For the text-containing cell, return its midpoint in [x, y] coordinate format. 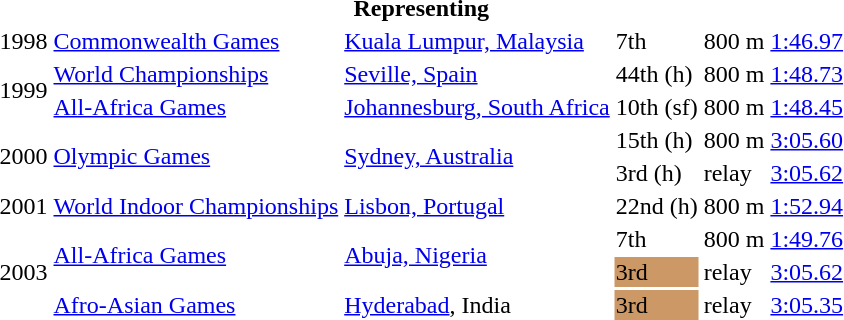
15th (h) [656, 140]
Kuala Lumpur, Malaysia [478, 41]
Hyderabad, India [478, 305]
Sydney, Australia [478, 156]
Commonwealth Games [196, 41]
22nd (h) [656, 206]
3rd (h) [656, 173]
44th (h) [656, 74]
Lisbon, Portugal [478, 206]
Olympic Games [196, 156]
World Championships [196, 74]
Johannesburg, South Africa [478, 107]
10th (sf) [656, 107]
Seville, Spain [478, 74]
Afro-Asian Games [196, 305]
World Indoor Championships [196, 206]
Abuja, Nigeria [478, 256]
